Search for the cell housing the specified text and yield its (x, y) center coordinate. 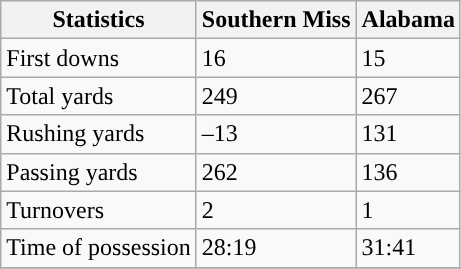
Alabama (408, 20)
Total yards (99, 96)
136 (408, 172)
Turnovers (99, 210)
First downs (99, 58)
–13 (276, 134)
1 (408, 210)
Passing yards (99, 172)
Statistics (99, 20)
15 (408, 58)
131 (408, 134)
Time of possession (99, 248)
262 (276, 172)
267 (408, 96)
Rushing yards (99, 134)
31:41 (408, 248)
28:19 (276, 248)
Southern Miss (276, 20)
16 (276, 58)
249 (276, 96)
2 (276, 210)
